Scan for the cell matching the given text and deliver its (x, y) coordinate at center. 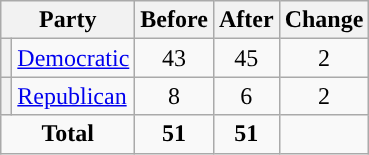
8 (174, 96)
Party (68, 20)
After (246, 20)
6 (246, 96)
Before (174, 20)
43 (174, 58)
45 (246, 58)
Change (324, 20)
Republican (74, 96)
Democratic (74, 58)
Total (68, 134)
